Return the (x, y) coordinate for the center point of the cell that contains the specified text.  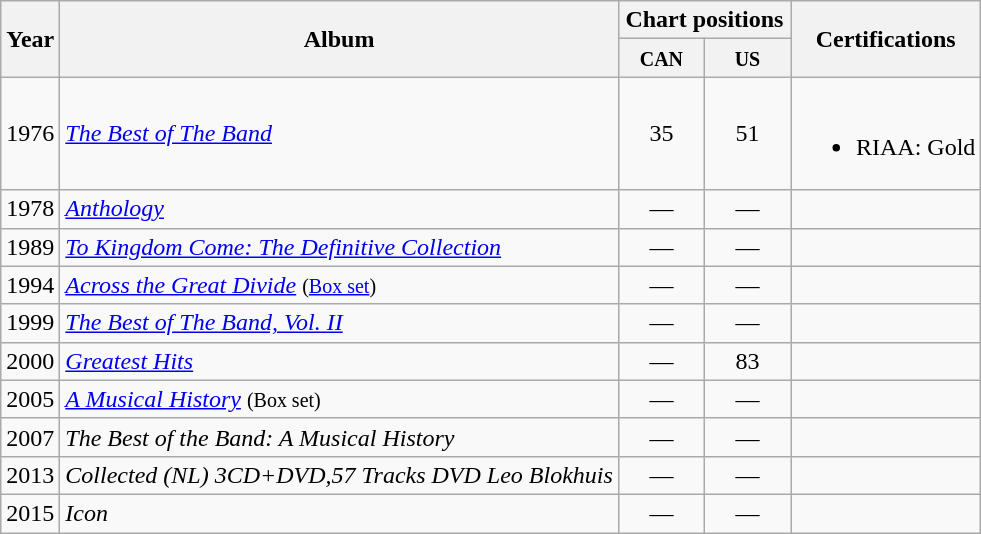
Collected (NL) 3CD+DVD,57 Tracks DVD Leo Blokhuis (340, 475)
Year (30, 39)
2007 (30, 437)
2000 (30, 361)
1994 (30, 285)
Anthology (340, 209)
1978 (30, 209)
To Kingdom Come: The Definitive Collection (340, 247)
1976 (30, 134)
2015 (30, 513)
CAN (661, 58)
RIAA: Gold (885, 134)
51 (747, 134)
Icon (340, 513)
2005 (30, 399)
The Best of The Band, Vol. II (340, 323)
Chart positions (704, 20)
The Best of the Band: A Musical History (340, 437)
1989 (30, 247)
Across the Great Divide (Box set) (340, 285)
Certifications (885, 39)
US (747, 58)
83 (747, 361)
A Musical History (Box set) (340, 399)
Greatest Hits (340, 361)
Album (340, 39)
2013 (30, 475)
1999 (30, 323)
35 (661, 134)
The Best of The Band (340, 134)
